Detect which cell encompasses the target text, then output its [X, Y] center coordinate. 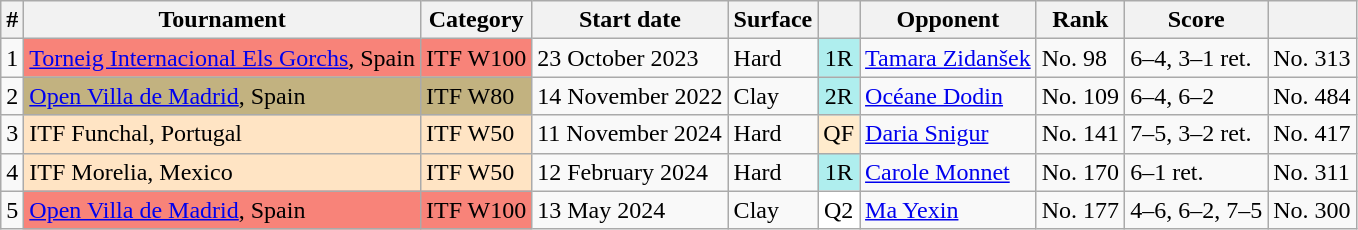
3 [12, 134]
No. 300 [1312, 210]
No. 170 [1080, 172]
6–4, 6–2 [1196, 96]
Category [476, 20]
2R [839, 96]
Q2 [839, 210]
1 [12, 58]
6–1 ret. [1196, 172]
11 November 2024 [630, 134]
Start date [630, 20]
No. 109 [1080, 96]
Score [1196, 20]
23 October 2023 [630, 58]
2 [12, 96]
No. 141 [1080, 134]
QF [839, 134]
Daria Snigur [948, 134]
ITF Funchal, Portugal [222, 134]
7–5, 3–2 ret. [1196, 134]
Opponent [948, 20]
# [12, 20]
12 February 2024 [630, 172]
Surface [773, 20]
No. 313 [1312, 58]
ITF Morelia, Mexico [222, 172]
Tournament [222, 20]
Océane Dodin [948, 96]
Carole Monnet [948, 172]
No. 311 [1312, 172]
Tamara Zidanšek [948, 58]
ITF W80 [476, 96]
Ma Yexin [948, 210]
No. 177 [1080, 210]
14 November 2022 [630, 96]
No. 417 [1312, 134]
4–6, 6–2, 7–5 [1196, 210]
4 [12, 172]
6–4, 3–1 ret. [1196, 58]
13 May 2024 [630, 210]
Rank [1080, 20]
Torneig Internacional Els Gorchs, Spain [222, 58]
No. 484 [1312, 96]
5 [12, 210]
No. 98 [1080, 58]
